Provide the (X, Y) coordinate of the cell's center where the given text is located.  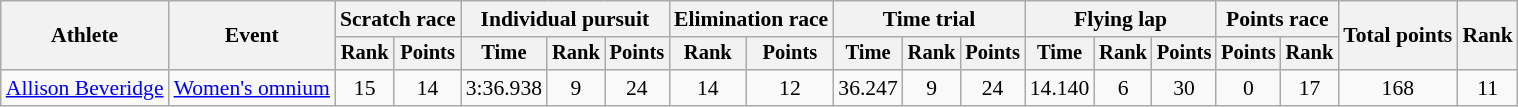
Total points (1398, 36)
17 (1310, 88)
Time trial (928, 19)
Elimination race (751, 19)
15 (364, 88)
14.140 (1060, 88)
3:36.938 (504, 88)
12 (790, 88)
Scratch race (398, 19)
6 (1123, 88)
Athlete (85, 36)
Women's omnium (252, 88)
168 (1398, 88)
Flying lap (1120, 19)
Allison Beveridge (85, 88)
30 (1184, 88)
36.247 (868, 88)
Event (252, 36)
Points race (1277, 19)
Individual pursuit (565, 19)
0 (1248, 88)
11 (1488, 88)
